Provide the [x, y] coordinate of the cell's center where the given text is located.  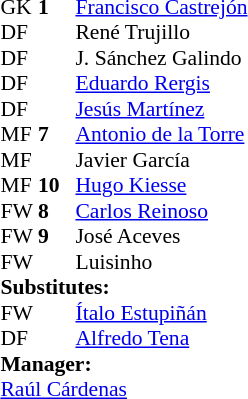
Ítalo Estupiñán [161, 313]
Eduardo Rergis [161, 83]
Substitutes: [124, 287]
8 [57, 211]
Antonio de la Torre [161, 135]
J. Sánchez Galindo [161, 58]
10 [57, 185]
7 [57, 135]
José Aceves [161, 237]
Hugo Kiesse [161, 185]
Carlos Reinoso [161, 211]
René Trujillo [161, 33]
Alfredo Tena [161, 339]
Luisinho [161, 262]
Manager: [124, 364]
Javier García [161, 160]
9 [57, 237]
Jesús Martínez [161, 109]
